For the text-containing cell, return its midpoint in (x, y) coordinate format. 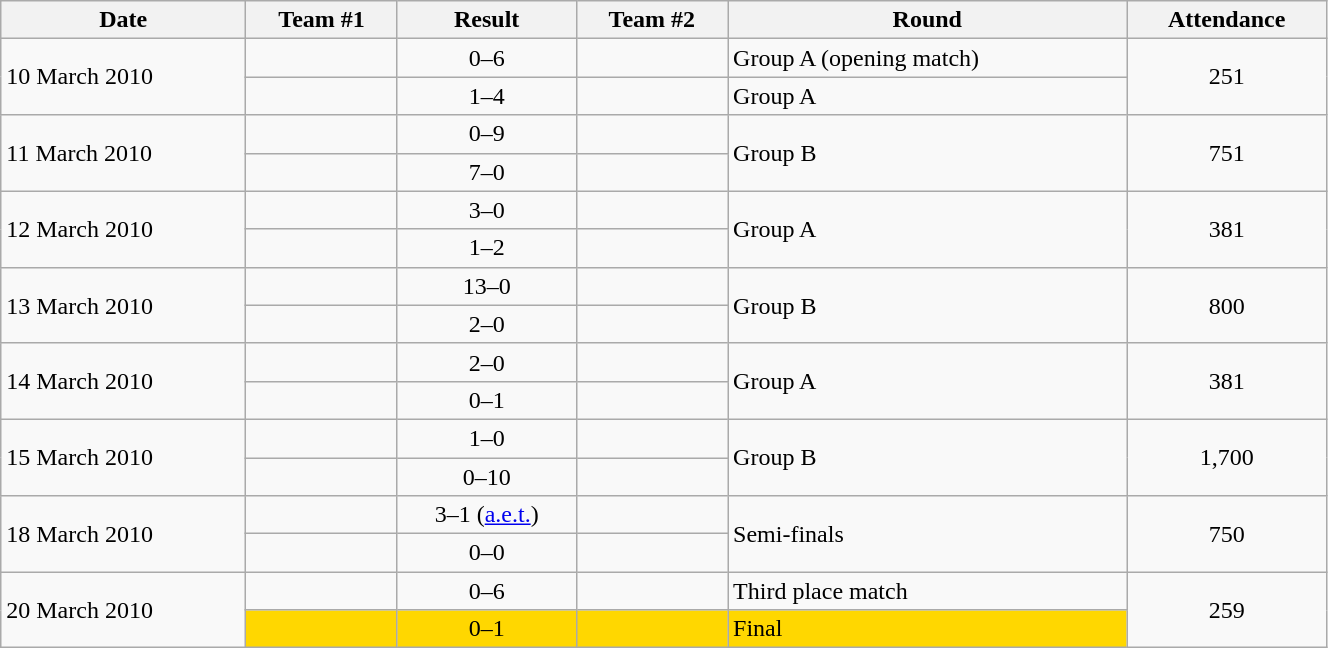
14 March 2010 (124, 381)
1,700 (1227, 457)
1–0 (486, 438)
12 March 2010 (124, 229)
Third place match (928, 591)
1–2 (486, 248)
750 (1227, 534)
7–0 (486, 172)
Final (928, 629)
251 (1227, 77)
3–0 (486, 210)
13 March 2010 (124, 305)
0–9 (486, 134)
0–10 (486, 477)
259 (1227, 610)
20 March 2010 (124, 610)
11 March 2010 (124, 153)
13–0 (486, 286)
800 (1227, 305)
18 March 2010 (124, 534)
Semi-finals (928, 534)
10 March 2010 (124, 77)
3–1 (a.e.t.) (486, 515)
Group A (opening match) (928, 58)
Team #2 (652, 20)
Round (928, 20)
Team #1 (322, 20)
1–4 (486, 96)
Attendance (1227, 20)
751 (1227, 153)
Date (124, 20)
0–0 (486, 553)
15 March 2010 (124, 457)
Result (486, 20)
